Determine the (X, Y) coordinate at the center of the cell enclosing the given text.  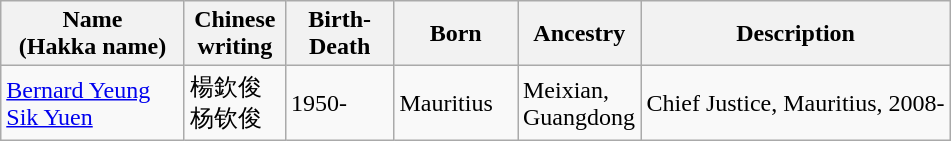
Ancestry (580, 34)
1950- (340, 103)
Bernard Yeung Sik Yuen (93, 103)
Born (456, 34)
Meixian, Guangdong (580, 103)
Chief Justice, Mauritius, 2008- (796, 103)
Description (796, 34)
Name(Hakka name) (93, 34)
楊欽俊杨钦俊 (234, 103)
Chinese writing (234, 34)
Birth-Death (340, 34)
Mauritius (456, 103)
